Search for the cell housing the specified text and yield its (x, y) center coordinate. 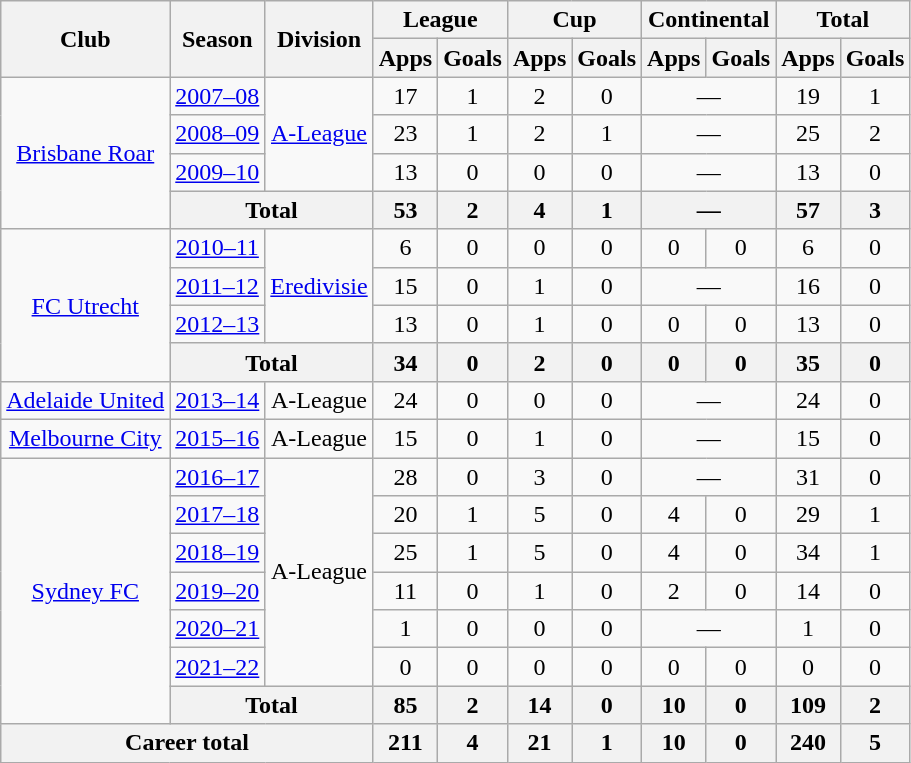
Division (319, 39)
2008–09 (218, 134)
2007–08 (218, 96)
2009–10 (218, 172)
League (440, 20)
2019–20 (218, 591)
20 (405, 515)
16 (808, 286)
109 (808, 705)
19 (808, 96)
2020–21 (218, 629)
35 (808, 362)
2012–13 (218, 324)
2010–11 (218, 248)
17 (405, 96)
Career total (187, 743)
240 (808, 743)
Club (86, 39)
2013–14 (218, 400)
23 (405, 134)
29 (808, 515)
28 (405, 477)
Sydney FC (86, 591)
31 (808, 477)
Continental (709, 20)
2021–22 (218, 667)
Brisbane Roar (86, 153)
Eredivisie (319, 286)
21 (539, 743)
Melbourne City (86, 438)
2011–12 (218, 286)
2016–17 (218, 477)
Adelaide United (86, 400)
2018–19 (218, 553)
11 (405, 591)
Season (218, 39)
FC Utrecht (86, 305)
211 (405, 743)
53 (405, 210)
57 (808, 210)
85 (405, 705)
2017–18 (218, 515)
Cup (574, 20)
2015–16 (218, 438)
